Scan for the cell matching the given text and deliver its [x, y] coordinate at center. 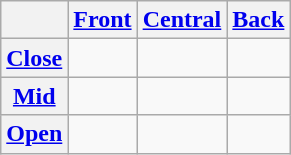
Back [258, 20]
Central [182, 20]
Open [34, 134]
Close [34, 58]
Front [102, 20]
Mid [34, 96]
